Capture the cell that displays the provided text and extract its [X, Y] central coordinate. 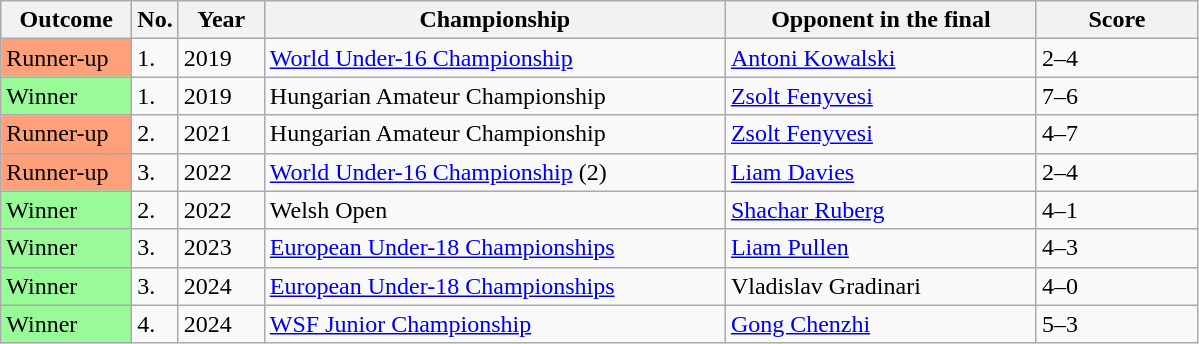
Liam Pullen [880, 248]
Championship [494, 20]
4. [155, 324]
7–6 [1116, 96]
4–0 [1116, 286]
Antoni Kowalski [880, 58]
4–7 [1116, 134]
4–1 [1116, 210]
Liam Davies [880, 172]
5–3 [1116, 324]
4–3 [1116, 248]
2021 [221, 134]
World Under-16 Championship (2) [494, 172]
Gong Chenzhi [880, 324]
Outcome [66, 20]
Welsh Open [494, 210]
WSF Junior Championship [494, 324]
No. [155, 20]
Score [1116, 20]
Year [221, 20]
2023 [221, 248]
Vladislav Gradinari [880, 286]
Opponent in the final [880, 20]
World Under-16 Championship [494, 58]
Shachar Ruberg [880, 210]
